For the text-containing cell, return its midpoint in (X, Y) coordinate format. 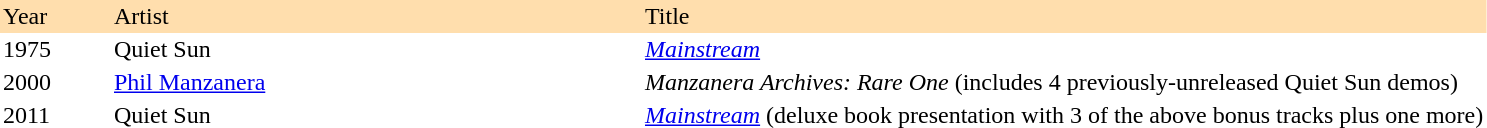
Year (56, 16)
Phil Manzanera (376, 82)
2000 (56, 82)
Quiet Sun (376, 50)
Artist (376, 16)
1975 (56, 50)
Manzanera Archives: Rare One (includes 4 previously-unreleased Quiet Sun demos) (1064, 82)
Mainstream (1064, 50)
Title (1064, 16)
